Return [x, y] of the center of cell containing provided text 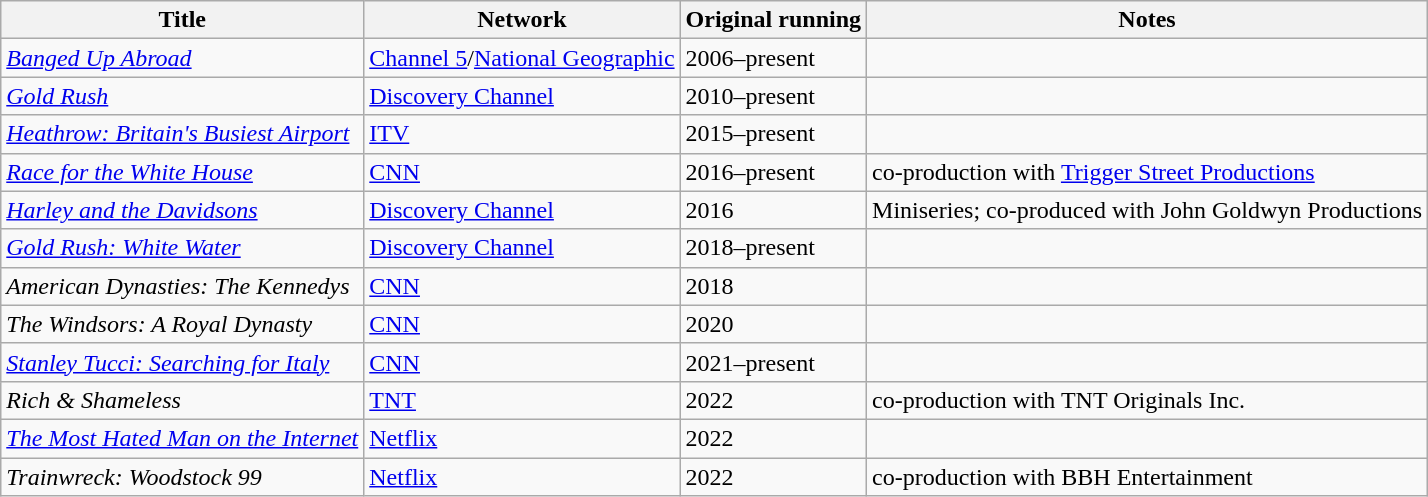
2020 [773, 324]
ITV [522, 134]
Network [522, 20]
Trainwreck: Woodstock 99 [182, 477]
Harley and the Davidsons [182, 210]
co-production with TNT Originals Inc. [1148, 400]
The Most Hated Man on the Internet [182, 438]
2016 [773, 210]
2015–present [773, 134]
Stanley Tucci: Searching for Italy [182, 362]
Miniseries; co-produced with John Goldwyn Productions [1148, 210]
Original running [773, 20]
co-production with BBH Entertainment [1148, 477]
2006–present [773, 58]
Rich & Shameless [182, 400]
2016–present [773, 172]
The Windsors: A Royal Dynasty [182, 324]
Heathrow: Britain's Busiest Airport [182, 134]
Race for the White House [182, 172]
Notes [1148, 20]
2021–present [773, 362]
American Dynasties: The Kennedys [182, 286]
TNT [522, 400]
2018 [773, 286]
Gold Rush: White Water [182, 248]
Gold Rush [182, 96]
2010–present [773, 96]
Banged Up Abroad [182, 58]
Title [182, 20]
co-production with Trigger Street Productions [1148, 172]
Channel 5/National Geographic [522, 58]
2018–present [773, 248]
